Locate the cell with the specified text and output its [x, y] center coordinate. 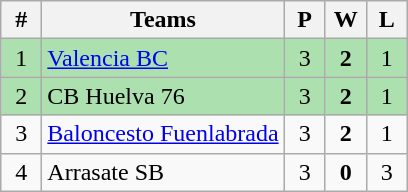
CB Huelva 76 [163, 96]
Valencia BC [163, 58]
4 [22, 172]
W [346, 20]
Arrasate SB [163, 172]
Baloncesto Fuenlabrada [163, 134]
0 [346, 172]
Teams [163, 20]
P [304, 20]
# [22, 20]
L [386, 20]
